Detect which cell encompasses the target text, then output its [X, Y] center coordinate. 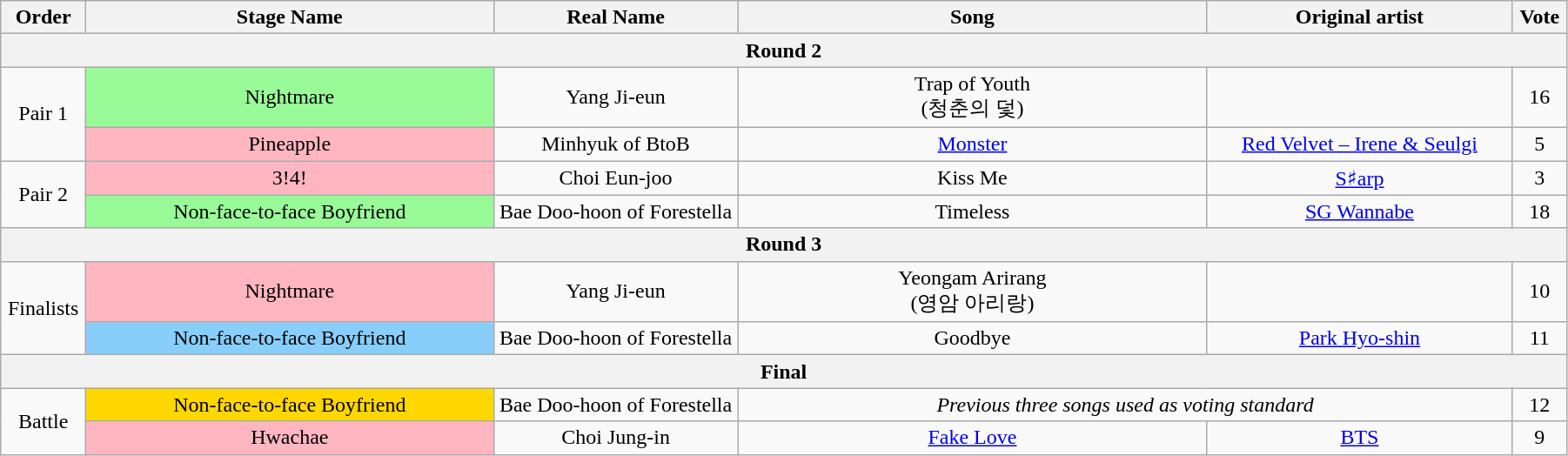
Fake Love [973, 438]
Timeless [973, 211]
SG Wannabe [1359, 211]
Yeongam Arirang(영암 아리랑) [973, 292]
Round 3 [784, 245]
Trap of Youth(청춘의 덫) [973, 97]
Choi Eun-joo [616, 178]
Finalists [44, 308]
Pair 2 [44, 194]
Battle [44, 421]
Order [44, 17]
Choi Jung-in [616, 438]
Vote [1539, 17]
11 [1539, 339]
Original artist [1359, 17]
12 [1539, 405]
Kiss Me [973, 178]
Hwachae [290, 438]
Red Velvet – Irene & Seulgi [1359, 144]
Park Hyo-shin [1359, 339]
Monster [973, 144]
9 [1539, 438]
Final [784, 372]
18 [1539, 211]
16 [1539, 97]
BTS [1359, 438]
10 [1539, 292]
Song [973, 17]
Stage Name [290, 17]
Round 2 [784, 50]
Real Name [616, 17]
Pair 1 [44, 114]
5 [1539, 144]
3 [1539, 178]
S♯arp [1359, 178]
Goodbye [973, 339]
Pineapple [290, 144]
Minhyuk of BtoB [616, 144]
3!4! [290, 178]
Previous three songs used as voting standard [1125, 405]
